Return (X, Y) of the center of cell containing provided text 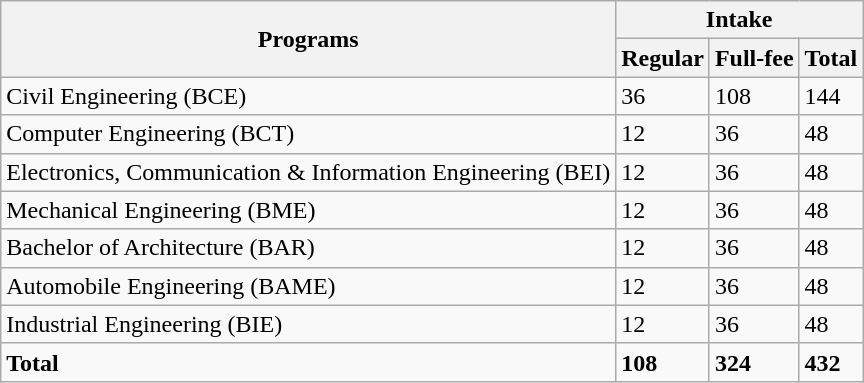
432 (831, 362)
Programs (308, 39)
Industrial Engineering (BIE) (308, 324)
Full-fee (754, 58)
144 (831, 96)
Mechanical Engineering (BME) (308, 210)
Bachelor of Architecture (BAR) (308, 248)
Regular (663, 58)
Civil Engineering (BCE) (308, 96)
Electronics, Communication & Information Engineering (BEI) (308, 172)
Computer Engineering (BCT) (308, 134)
324 (754, 362)
Automobile Engineering (BAME) (308, 286)
Intake (740, 20)
